Provide the [x, y] coordinate of the cell's center where the given text is located.  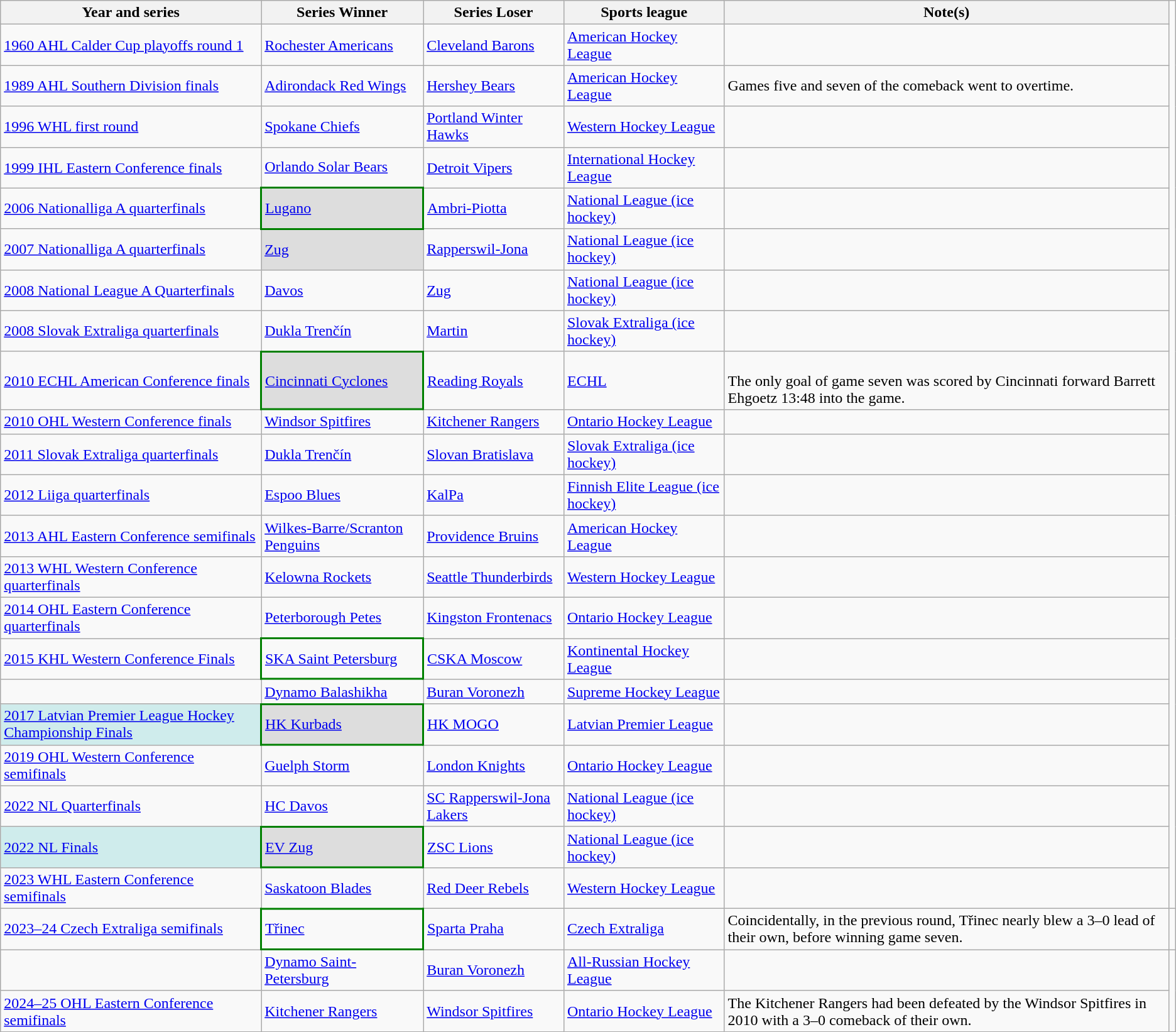
HK Kurbads [342, 724]
2013 WHL Western Conference quarterfinals [131, 577]
Hershey Bears [494, 85]
2008 National League A Quarterfinals [131, 290]
The Kitchener Rangers had been defeated by the Windsor Spitfires in 2010 with a 3–0 comeback of their own. [946, 1011]
Spokane Chiefs [342, 127]
2008 Slovak Extraliga quarterfinals [131, 331]
2019 OHL Western Conference semifinals [131, 766]
2015 KHL Western Conference Finals [131, 659]
Supreme Hockey League [644, 692]
2014 OHL Eastern Conference quarterfinals [131, 617]
2022 NL Quarterfinals [131, 806]
Red Deer Rebels [494, 887]
Adirondack Red Wings [342, 85]
Series Loser [494, 13]
EV Zug [342, 847]
2024–25 OHL Eastern Conference semifinals [131, 1011]
KalPa [494, 495]
Rapperswil-Jona [494, 249]
ZSC Lions [494, 847]
2010 OHL Western Conference finals [131, 421]
Třinec [342, 929]
Latvian Premier League [644, 724]
Series Winner [342, 13]
2010 ECHL American Conference finals [131, 380]
2007 Nationalliga A quarterfinals [131, 249]
Cincinnati Cyclones [342, 380]
1996 WHL first round [131, 127]
2011 Slovak Extraliga quarterfinals [131, 454]
Sports league [644, 13]
Guelph Storm [342, 766]
Dynamo Saint-Petersburg [342, 970]
2023 WHL Eastern Conference semifinals [131, 887]
Orlando Solar Bears [342, 167]
2006 Nationalliga A quarterfinals [131, 209]
All-Russian Hockey League [644, 970]
CSKA Moscow [494, 659]
Note(s) [946, 13]
2013 AHL Eastern Conference semifinals [131, 535]
2022 NL Finals [131, 847]
Coincidentally, in the previous round, Třinec nearly blew a 3–0 lead of their own, before winning game seven. [946, 929]
1999 IHL Eastern Conference finals [131, 167]
Kingston Frontenacs [494, 617]
2017 Latvian Premier League Hockey Championship Finals [131, 724]
Dynamo Balashikha [342, 692]
Espoo Blues [342, 495]
Finnish Elite League (ice hockey) [644, 495]
Seattle Thunderbirds [494, 577]
2023–24 Czech Extraliga semifinals [131, 929]
London Knights [494, 766]
Year and series [131, 13]
Czech Extraliga [644, 929]
Kelowna Rockets [342, 577]
Davos [342, 290]
Martin [494, 331]
International Hockey League [644, 167]
SC Rapperswil-Jona Lakers [494, 806]
1960 AHL Calder Cup playoffs round 1 [131, 45]
Games five and seven of the comeback went to overtime. [946, 85]
Cleveland Barons [494, 45]
HC Davos [342, 806]
Wilkes-Barre/Scranton Penguins [342, 535]
Kontinental Hockey League [644, 659]
Ambri-Piotta [494, 209]
Rochester Americans [342, 45]
Slovan Bratislava [494, 454]
Portland Winter Hawks [494, 127]
1989 AHL Southern Division finals [131, 85]
Peterborough Petes [342, 617]
Reading Royals [494, 380]
Sparta Praha [494, 929]
HK MOGO [494, 724]
ECHL [644, 380]
Lugano [342, 209]
Detroit Vipers [494, 167]
Saskatoon Blades [342, 887]
Providence Bruins [494, 535]
The only goal of game seven was scored by Cincinnati forward Barrett Ehgoetz 13:48 into the game. [946, 380]
2012 Liiga quarterfinals [131, 495]
SKA Saint Petersburg [342, 659]
